Pinpoint the cell where the given text exists, returning its (X, Y) midpoint coordinate. 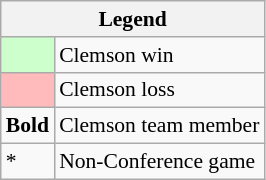
Non-Conference game (159, 162)
Clemson win (159, 55)
Bold (28, 126)
Clemson team member (159, 126)
Legend (133, 19)
Clemson loss (159, 90)
* (28, 162)
